Provide the (X, Y) coordinate of the cell's center where the given text is located.  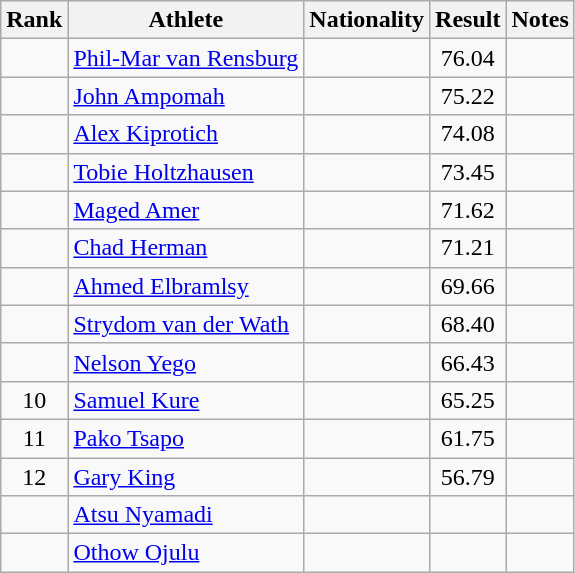
Gary King (186, 477)
71.62 (468, 210)
68.40 (468, 324)
Nelson Yego (186, 362)
Nationality (367, 20)
Maged Amer (186, 210)
Alex Kiprotich (186, 134)
71.21 (468, 248)
69.66 (468, 286)
Othow Ojulu (186, 553)
Chad Herman (186, 248)
65.25 (468, 400)
Strydom van der Wath (186, 324)
Ahmed Elbramlsy (186, 286)
John Ampomah (186, 96)
Phil-Mar van Rensburg (186, 58)
Athlete (186, 20)
73.45 (468, 172)
74.08 (468, 134)
12 (34, 477)
Rank (34, 20)
Result (468, 20)
66.43 (468, 362)
56.79 (468, 477)
61.75 (468, 438)
11 (34, 438)
10 (34, 400)
Atsu Nyamadi (186, 515)
Samuel Kure (186, 400)
Pako Tsapo (186, 438)
76.04 (468, 58)
Notes (540, 20)
75.22 (468, 96)
Tobie Holtzhausen (186, 172)
